Provide the [X, Y] coordinate of the cell's center where the given text is located.  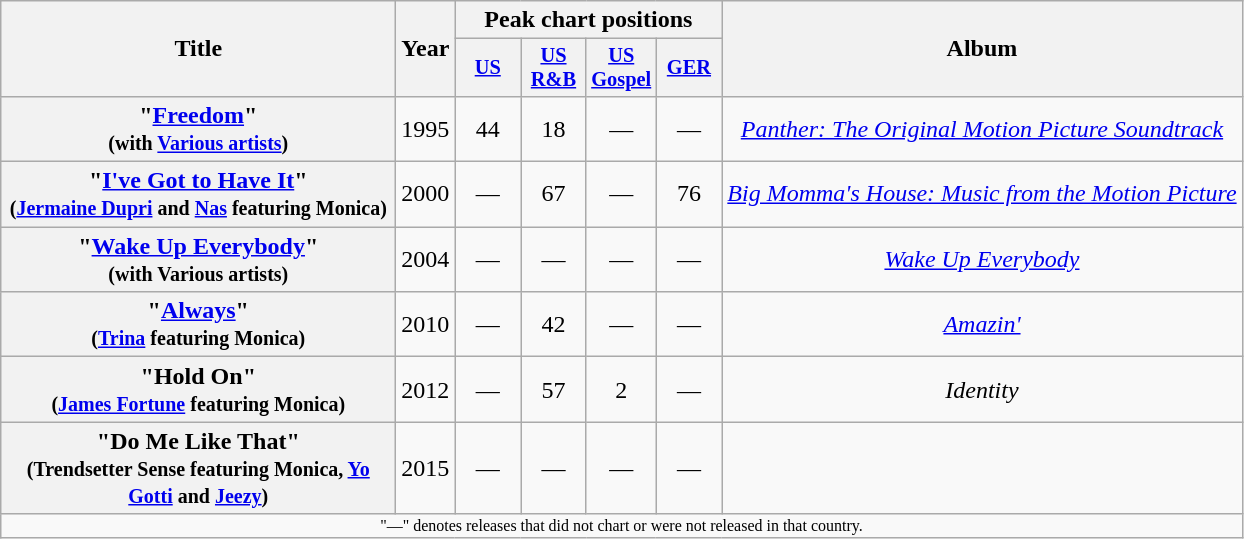
67 [554, 194]
Wake Up Everybody [982, 260]
"—" denotes releases that did not chart or were not released in that country. [622, 526]
US R&B [554, 68]
2000 [426, 194]
44 [488, 128]
Year [426, 49]
Panther: The Original Motion Picture Soundtrack [982, 128]
1995 [426, 128]
57 [554, 390]
2004 [426, 260]
"Hold On" (James Fortune featuring Monica) [198, 390]
"Freedom" (with Various artists) [198, 128]
76 [689, 194]
2 [621, 390]
2015 [426, 468]
"Wake Up Everybody" (with Various artists) [198, 260]
"Always" (Trina featuring Monica) [198, 324]
Big Momma's House: Music from the Motion Picture [982, 194]
"I've Got to Have It" (Jermaine Dupri and Nas featuring Monica) [198, 194]
2012 [426, 390]
US [488, 68]
Peak chart positions [588, 20]
Amazin' [982, 324]
Album [982, 49]
18 [554, 128]
"Do Me Like That" (Trendsetter Sense featuring Monica, Yo Gotti and Jeezy) [198, 468]
42 [554, 324]
Title [198, 49]
Identity [982, 390]
US Gospel [621, 68]
2010 [426, 324]
GER [689, 68]
